Pinpoint the cell where the given text exists, returning its (X, Y) midpoint coordinate. 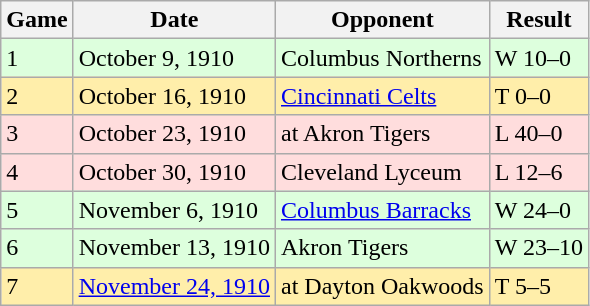
L 12–6 (538, 172)
T 5–5 (538, 286)
November 6, 1910 (174, 210)
1 (37, 58)
October 9, 1910 (174, 58)
W 10–0 (538, 58)
October 16, 1910 (174, 96)
at Akron Tigers (382, 134)
Columbus Barracks (382, 210)
W 24–0 (538, 210)
6 (37, 248)
3 (37, 134)
7 (37, 286)
November 13, 1910 (174, 248)
October 23, 1910 (174, 134)
Game (37, 20)
November 24, 1910 (174, 286)
Columbus Northerns (382, 58)
Cincinnati Celts (382, 96)
T 0–0 (538, 96)
October 30, 1910 (174, 172)
Date (174, 20)
4 (37, 172)
Result (538, 20)
W 23–10 (538, 248)
Akron Tigers (382, 248)
at Dayton Oakwoods (382, 286)
Opponent (382, 20)
L 40–0 (538, 134)
2 (37, 96)
Cleveland Lyceum (382, 172)
5 (37, 210)
